For the text-containing cell, return its midpoint in (x, y) coordinate format. 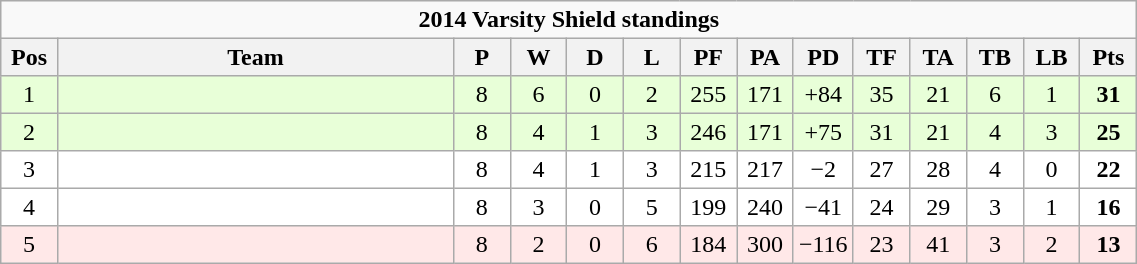
D (596, 56)
−116 (823, 244)
24 (882, 206)
23 (882, 244)
215 (708, 170)
LB (1052, 56)
PF (708, 56)
29 (938, 206)
27 (882, 170)
PD (823, 56)
P (482, 56)
13 (1108, 244)
255 (708, 94)
−2 (823, 170)
TA (938, 56)
+75 (823, 132)
TF (882, 56)
2014 Varsity Shield standings (569, 20)
28 (938, 170)
W (538, 56)
199 (708, 206)
25 (1108, 132)
TB (996, 56)
Pos (30, 56)
184 (708, 244)
Pts (1108, 56)
16 (1108, 206)
Team (255, 56)
41 (938, 244)
+84 (823, 94)
217 (766, 170)
35 (882, 94)
300 (766, 244)
246 (708, 132)
22 (1108, 170)
PA (766, 56)
240 (766, 206)
L (652, 56)
−41 (823, 206)
